Pinpoint the cell where the given text exists, returning its (X, Y) midpoint coordinate. 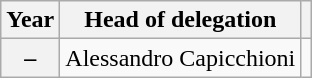
Head of delegation (180, 20)
Year (30, 20)
Alessandro Capicchioni (180, 58)
– (30, 58)
